Search for the cell housing the specified text and yield its (x, y) center coordinate. 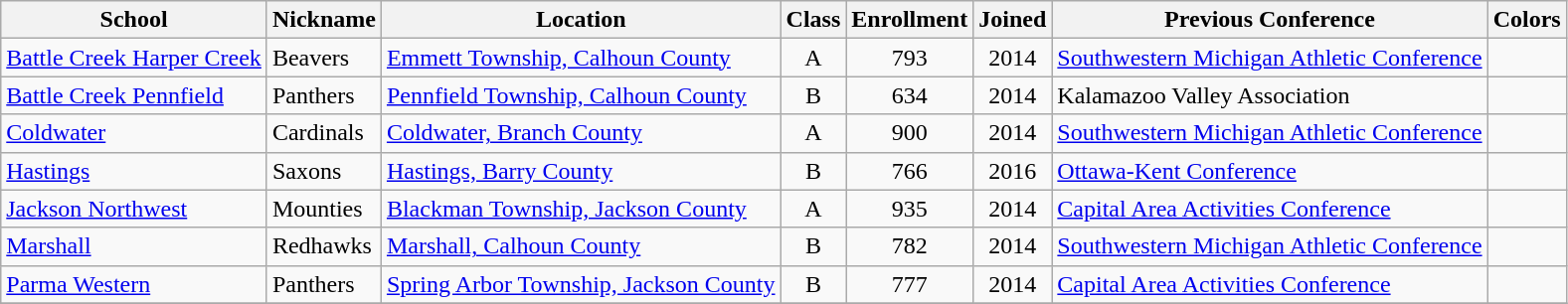
Hastings (134, 171)
Pennfield Township, Calhoun County (581, 95)
Jackson Northwest (134, 209)
Beavers (324, 58)
Marshall (134, 246)
Joined (1012, 20)
Nickname (324, 20)
2016 (1012, 171)
634 (910, 95)
Redhawks (324, 246)
Class (813, 20)
Battle Creek Pennfield (134, 95)
Coldwater, Branch County (581, 133)
900 (910, 133)
935 (910, 209)
Parma Western (134, 284)
Hastings, Barry County (581, 171)
777 (910, 284)
Mounties (324, 209)
Saxons (324, 171)
766 (910, 171)
Spring Arbor Township, Jackson County (581, 284)
Kalamazoo Valley Association (1270, 95)
Emmett Township, Calhoun County (581, 58)
Marshall, Calhoun County (581, 246)
Cardinals (324, 133)
Colors (1527, 20)
Location (581, 20)
782 (910, 246)
Previous Conference (1270, 20)
Battle Creek Harper Creek (134, 58)
Coldwater (134, 133)
Ottawa-Kent Conference (1270, 171)
Enrollment (910, 20)
793 (910, 58)
Blackman Township, Jackson County (581, 209)
School (134, 20)
